Return the (x, y) coordinate for the center point of the cell that contains the specified text.  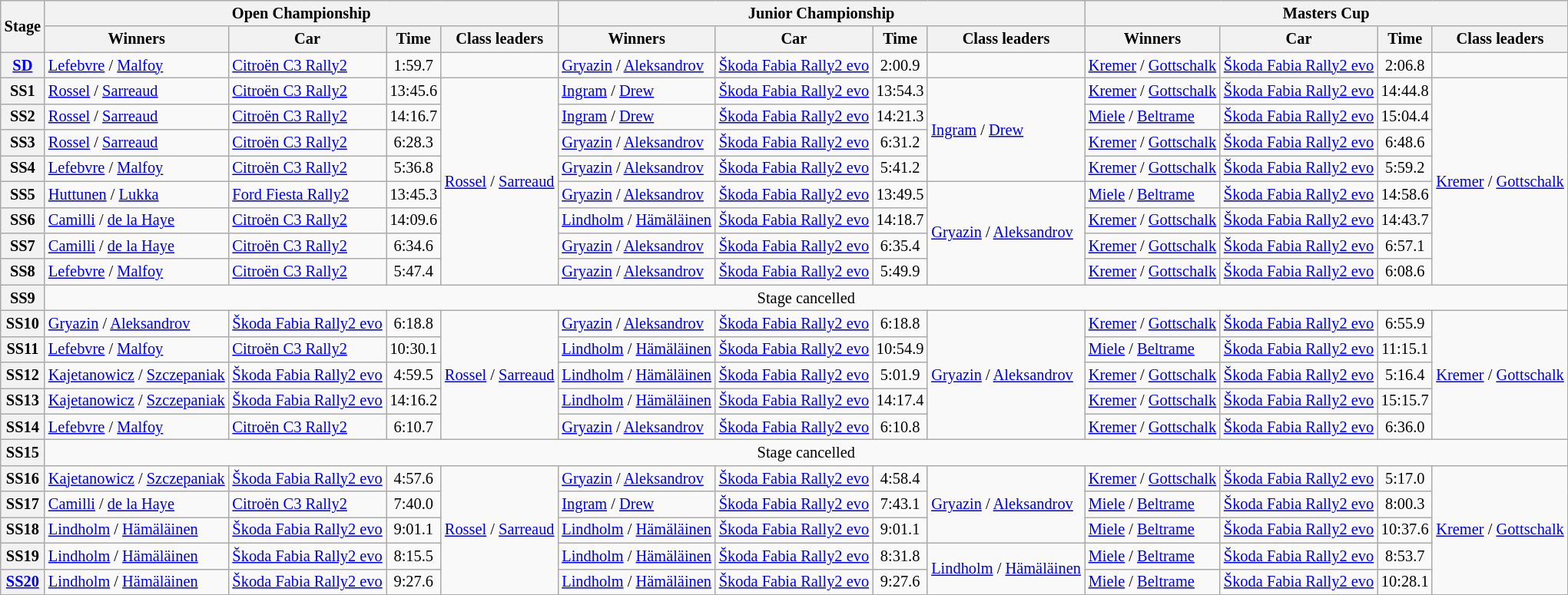
8:00.3 (1404, 504)
SS9 (23, 298)
14:17.4 (900, 401)
SS2 (23, 117)
2:00.9 (900, 65)
8:15.5 (413, 556)
14:58.6 (1404, 194)
Junior Championship (820, 13)
14:16.7 (413, 117)
6:08.6 (1404, 272)
SS8 (23, 272)
6:28.3 (413, 143)
2:06.8 (1404, 65)
SS10 (23, 323)
6:10.7 (413, 427)
14:18.7 (900, 220)
SS1 (23, 91)
6:34.6 (413, 246)
6:57.1 (1404, 246)
5:17.0 (1404, 478)
11:15.1 (1404, 349)
SS14 (23, 427)
SS16 (23, 478)
Huttunen / Lukka (137, 194)
5:41.2 (900, 168)
SS17 (23, 504)
10:54.9 (900, 349)
10:28.1 (1404, 582)
10:37.6 (1404, 530)
5:01.9 (900, 375)
4:59.5 (413, 375)
SS3 (23, 143)
10:30.1 (413, 349)
7:43.1 (900, 504)
15:15.7 (1404, 401)
6:55.9 (1404, 323)
13:54.3 (900, 91)
8:53.7 (1404, 556)
SS5 (23, 194)
14:09.6 (413, 220)
6:35.4 (900, 246)
SS13 (23, 401)
13:45.6 (413, 91)
14:21.3 (900, 117)
SS6 (23, 220)
5:16.4 (1404, 375)
5:59.2 (1404, 168)
SS19 (23, 556)
1:59.7 (413, 65)
SS4 (23, 168)
6:10.8 (900, 427)
6:31.2 (900, 143)
6:48.6 (1404, 143)
14:43.7 (1404, 220)
5:36.8 (413, 168)
7:40.0 (413, 504)
13:49.5 (900, 194)
4:58.4 (900, 478)
8:31.8 (900, 556)
Stage (23, 26)
Open Championship (301, 13)
Masters Cup (1326, 13)
4:57.6 (413, 478)
SS20 (23, 582)
13:45.3 (413, 194)
SD (23, 65)
SS7 (23, 246)
Ford Fiesta Rally2 (307, 194)
15:04.4 (1404, 117)
14:44.8 (1404, 91)
5:47.4 (413, 272)
14:16.2 (413, 401)
SS18 (23, 530)
SS11 (23, 349)
5:49.9 (900, 272)
SS12 (23, 375)
6:36.0 (1404, 427)
SS15 (23, 452)
